Scan for the cell matching the given text and deliver its [x, y] coordinate at center. 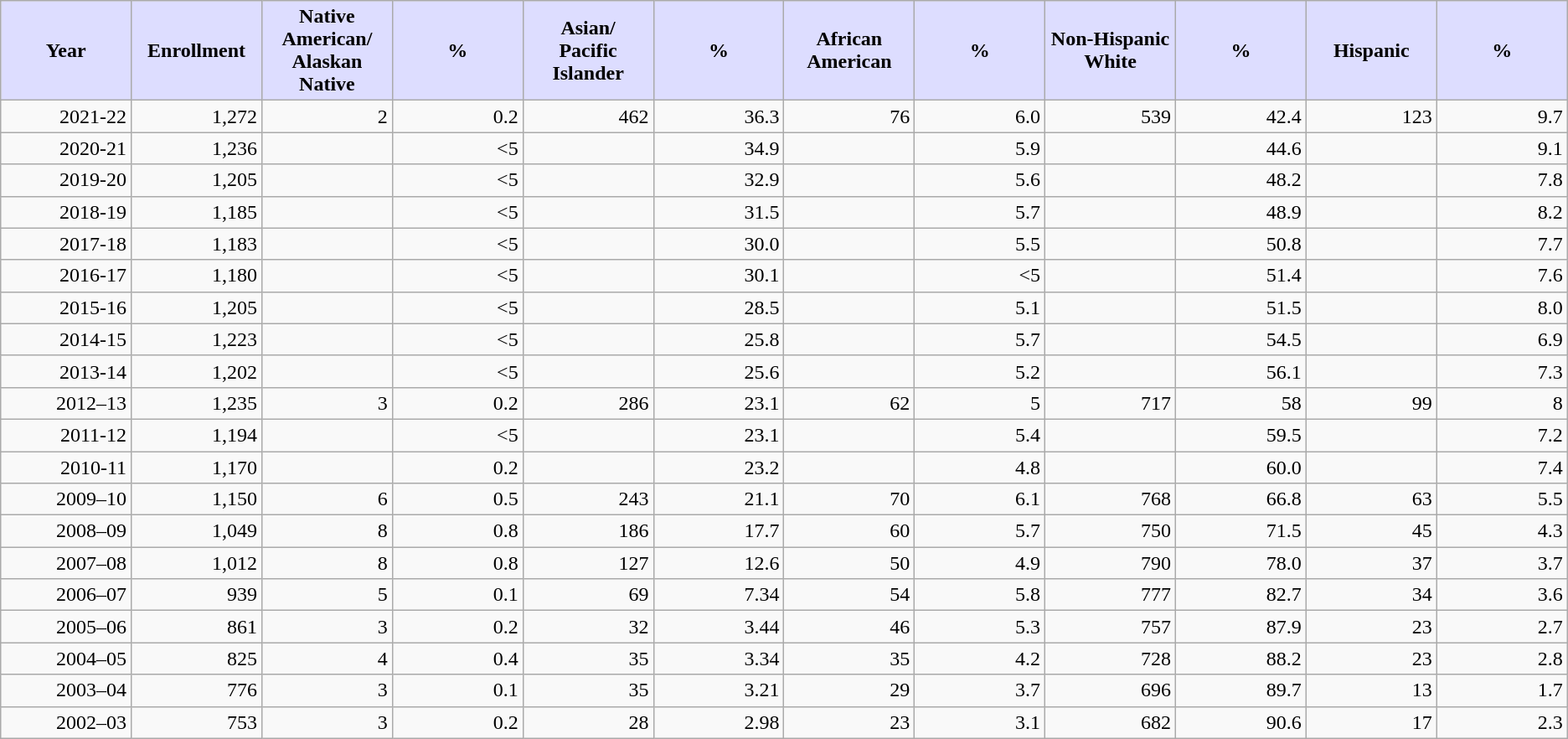
776 [197, 690]
1,150 [197, 499]
76 [849, 116]
50.8 [1240, 244]
728 [1111, 659]
123 [1371, 116]
9.1 [1502, 148]
2.7 [1502, 627]
Enrollment [197, 50]
23.2 [719, 467]
462 [588, 116]
6.1 [980, 499]
768 [1111, 499]
71.5 [1240, 531]
5.2 [980, 371]
1,194 [197, 435]
34.9 [719, 148]
2.3 [1502, 722]
2008–09 [66, 531]
696 [1111, 690]
1,170 [197, 467]
36.3 [719, 116]
28 [588, 722]
2005–06 [66, 627]
2018-19 [66, 212]
6 [327, 499]
29 [849, 690]
6.0 [980, 116]
45 [1371, 531]
750 [1111, 531]
1,202 [197, 371]
4.8 [980, 467]
7.8 [1502, 180]
2011-12 [66, 435]
63 [1371, 499]
757 [1111, 627]
5.6 [980, 180]
1,272 [197, 116]
2015-16 [66, 307]
682 [1111, 722]
2.98 [719, 722]
7.4 [1502, 467]
1,235 [197, 403]
3.1 [980, 722]
AfricanAmerican [849, 50]
2009–10 [66, 499]
5.9 [980, 148]
1,223 [197, 339]
66.8 [1240, 499]
5.1 [980, 307]
51.5 [1240, 307]
42.4 [1240, 116]
56.1 [1240, 371]
58 [1240, 403]
48.9 [1240, 212]
861 [197, 627]
2016-17 [66, 276]
717 [1111, 403]
1,185 [197, 212]
9.7 [1502, 116]
1,012 [197, 563]
4 [327, 659]
37 [1371, 563]
2012–13 [66, 403]
70 [849, 499]
Non-HispanicWhite [1111, 50]
3.34 [719, 659]
6.9 [1502, 339]
Hispanic [1371, 50]
1.7 [1502, 690]
2004–05 [66, 659]
54 [849, 595]
2 [327, 116]
34 [1371, 595]
17.7 [719, 531]
89.7 [1240, 690]
99 [1371, 403]
21.1 [719, 499]
1,049 [197, 531]
2003–04 [66, 690]
8.0 [1502, 307]
1,180 [197, 276]
7.7 [1502, 244]
790 [1111, 563]
13 [1371, 690]
17 [1371, 722]
2014-15 [66, 339]
50 [849, 563]
28.5 [719, 307]
5.8 [980, 595]
825 [197, 659]
7.3 [1502, 371]
2020-21 [66, 148]
25.6 [719, 371]
127 [588, 563]
54.5 [1240, 339]
286 [588, 403]
753 [197, 722]
60 [849, 531]
62 [849, 403]
88.2 [1240, 659]
59.5 [1240, 435]
186 [588, 531]
69 [588, 595]
243 [588, 499]
Asian/Pacific Islander [588, 50]
60.0 [1240, 467]
4.2 [980, 659]
Year [66, 50]
3.21 [719, 690]
12.6 [719, 563]
5.3 [980, 627]
46 [849, 627]
2017-18 [66, 244]
25.8 [719, 339]
2010-11 [66, 467]
2013-14 [66, 371]
539 [1111, 116]
2006–07 [66, 595]
Native American/Alaskan Native [327, 50]
4.3 [1502, 531]
0.5 [457, 499]
30.1 [719, 276]
939 [197, 595]
2021-22 [66, 116]
7.34 [719, 595]
5.4 [980, 435]
44.6 [1240, 148]
3.6 [1502, 595]
90.6 [1240, 722]
82.7 [1240, 595]
2007–08 [66, 563]
51.4 [1240, 276]
30.0 [719, 244]
4.9 [980, 563]
2.8 [1502, 659]
777 [1111, 595]
87.9 [1240, 627]
32.9 [719, 180]
0.4 [457, 659]
32 [588, 627]
1,183 [197, 244]
78.0 [1240, 563]
1,236 [197, 148]
7.6 [1502, 276]
48.2 [1240, 180]
2002–03 [66, 722]
7.2 [1502, 435]
3.44 [719, 627]
2019-20 [66, 180]
31.5 [719, 212]
8.2 [1502, 212]
